Return the (X, Y) coordinate for the center point of the cell that contains the specified text.  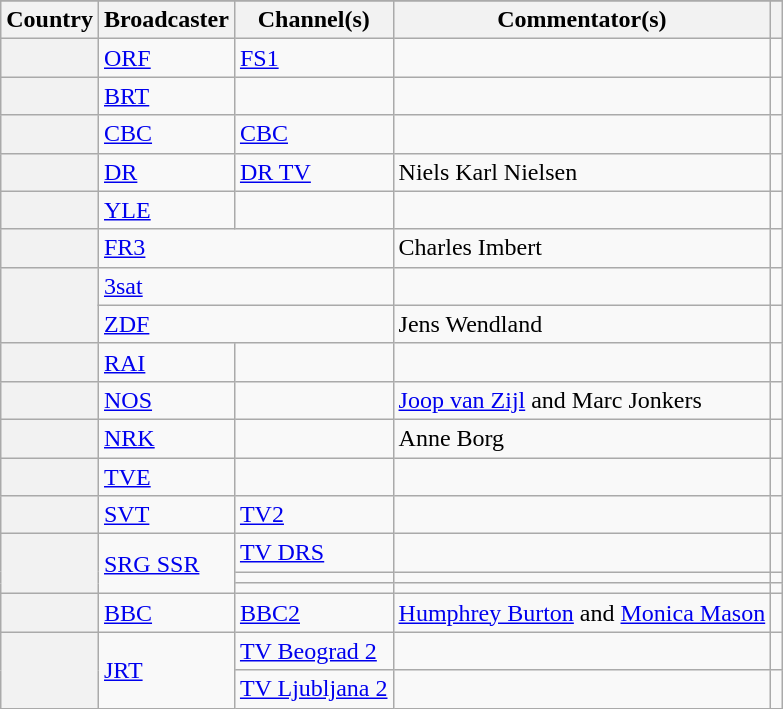
Country (50, 20)
Joop van Zijl and Marc Jonkers (582, 400)
BBC2 (314, 613)
TV DRS (314, 553)
DR TV (314, 172)
TVE (166, 477)
TV2 (314, 515)
SRG SSR (166, 564)
Charles Imbert (582, 248)
3sat (246, 286)
NRK (166, 438)
JRT (166, 670)
DR (166, 172)
Anne Borg (582, 438)
SVT (166, 515)
Commentator(s) (582, 20)
BBC (166, 613)
FS1 (314, 58)
RAI (166, 362)
TV Beograd 2 (314, 651)
Jens Wendland (582, 324)
NOS (166, 400)
BRT (166, 96)
Channel(s) (314, 20)
ZDF (246, 324)
TV Ljubljana 2 (314, 689)
Broadcaster (166, 20)
YLE (166, 210)
FR3 (246, 248)
Humphrey Burton and Monica Mason (582, 613)
Niels Karl Nielsen (582, 172)
ORF (166, 58)
